Output the (x, y) coordinate of the center of the cell containing the given text.  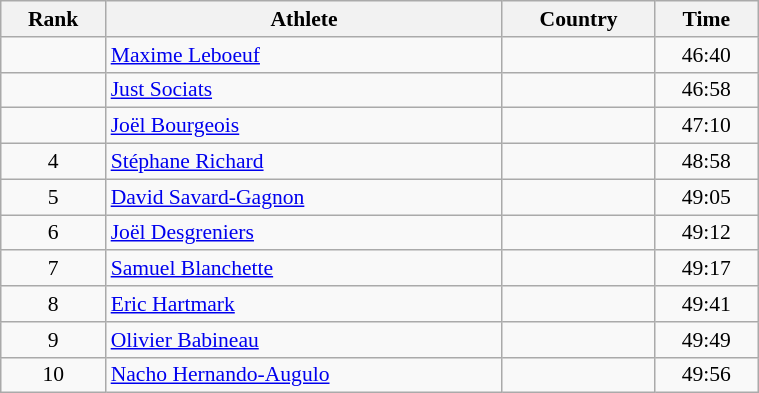
8 (54, 304)
49:05 (706, 197)
9 (54, 340)
David Savard-Gagnon (304, 197)
6 (54, 233)
47:10 (706, 126)
10 (54, 375)
49:41 (706, 304)
Rank (54, 19)
5 (54, 197)
Stéphane Richard (304, 162)
Athlete (304, 19)
49:49 (706, 340)
Joël Bourgeois (304, 126)
Olivier Babineau (304, 340)
46:58 (706, 90)
Time (706, 19)
Country (578, 19)
49:12 (706, 233)
Joël Desgreniers (304, 233)
Nacho Hernando-Augulo (304, 375)
49:56 (706, 375)
Eric Hartmark (304, 304)
49:17 (706, 269)
Maxime Leboeuf (304, 55)
46:40 (706, 55)
Just Sociats (304, 90)
4 (54, 162)
48:58 (706, 162)
7 (54, 269)
Samuel Blanchette (304, 269)
